Find where the given text appears and provide that cell's center as (X, Y) coordinate. 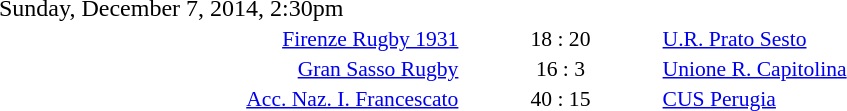
16 : 3 (560, 68)
18 : 20 (560, 38)
